Locate the cell with the specified text and output its (X, Y) center coordinate. 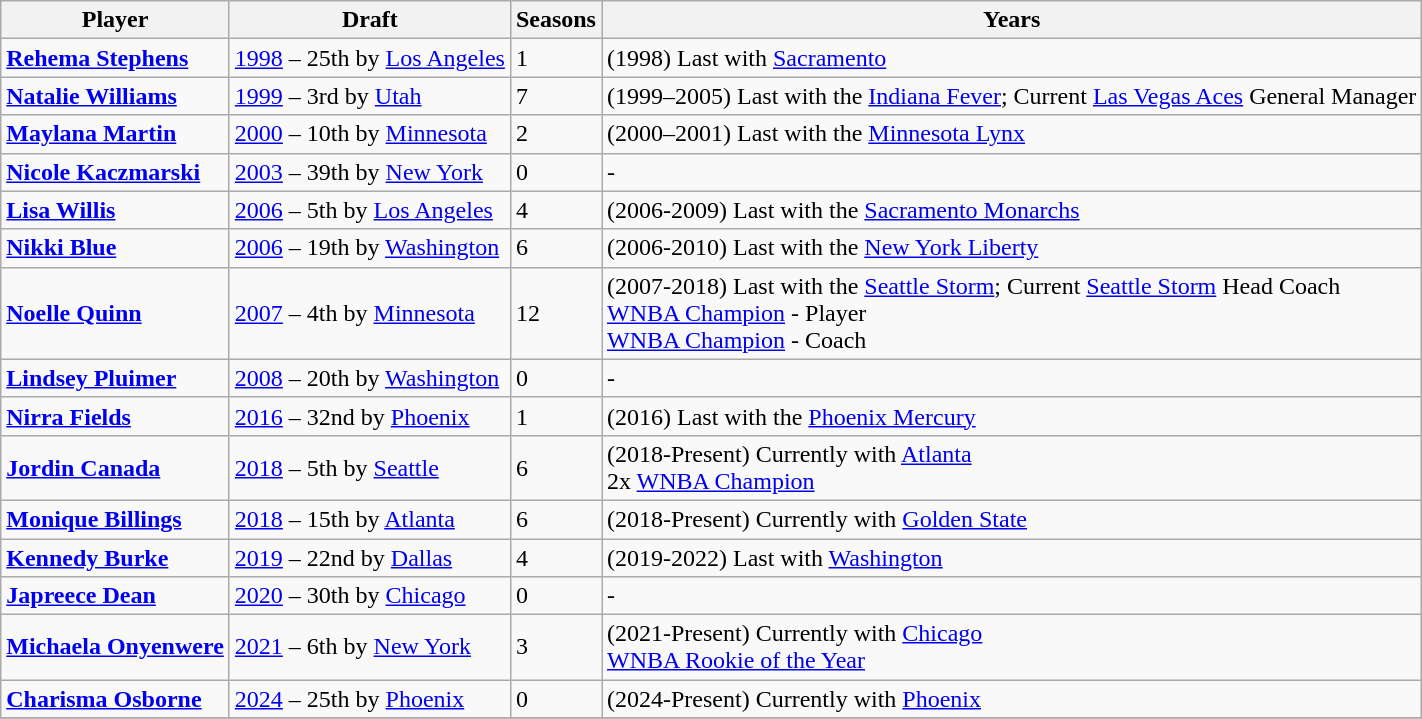
(2007-2018) Last with the Seattle Storm; Current Seattle Storm Head CoachWNBA Champion - PlayerWNBA Champion - Coach (1012, 313)
(2018-Present) Currently with Golden State (1012, 519)
Seasons (556, 20)
Rehema Stephens (116, 58)
Player (116, 20)
2024 – 25th by Phoenix (370, 699)
Monique Billings (116, 519)
2008 – 20th by Washington (370, 378)
(2006-2009) Last with the Sacramento Monarchs (1012, 210)
(2024-Present) Currently with Phoenix (1012, 699)
(2006-2010) Last with the New York Liberty (1012, 248)
Lindsey Pluimer (116, 378)
Years (1012, 20)
(2016) Last with the Phoenix Mercury (1012, 416)
Kennedy Burke (116, 557)
2007 – 4th by Minnesota (370, 313)
Charisma Osborne (116, 699)
12 (556, 313)
Draft (370, 20)
2006 – 5th by Los Angeles (370, 210)
(2021-Present) Currently with ChicagoWNBA Rookie of the Year (1012, 648)
(1998) Last with Sacramento (1012, 58)
2 (556, 134)
1998 – 25th by Los Angeles (370, 58)
Jordin Canada (116, 468)
1999 – 3rd by Utah (370, 96)
Nikki Blue (116, 248)
2018 – 15th by Atlanta (370, 519)
Nicole Kaczmarski (116, 172)
2006 – 19th by Washington (370, 248)
2020 – 30th by Chicago (370, 596)
7 (556, 96)
Japreece Dean (116, 596)
2016 – 32nd by Phoenix (370, 416)
(2000–2001) Last with the Minnesota Lynx (1012, 134)
Michaela Onyenwere (116, 648)
Natalie Williams (116, 96)
2003 – 39th by New York (370, 172)
(2018-Present) Currently with Atlanta2x WNBA Champion (1012, 468)
Maylana Martin (116, 134)
2021 – 6th by New York (370, 648)
3 (556, 648)
(2019-2022) Last with Washington (1012, 557)
Nirra Fields (116, 416)
2018 – 5th by Seattle (370, 468)
2000 – 10th by Minnesota (370, 134)
Noelle Quinn (116, 313)
Lisa Willis (116, 210)
(1999–2005) Last with the Indiana Fever; Current Las Vegas Aces General Manager (1012, 96)
2019 – 22nd by Dallas (370, 557)
